From the cell containing the given text, extract its center point as (X, Y) coordinate. 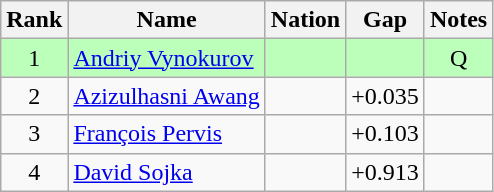
François Pervis (166, 134)
+0.913 (386, 172)
+0.035 (386, 96)
Notes (458, 20)
3 (34, 134)
1 (34, 58)
Q (458, 58)
+0.103 (386, 134)
4 (34, 172)
Andriy Vynokurov (166, 58)
David Sojka (166, 172)
Nation (305, 20)
Rank (34, 20)
Name (166, 20)
2 (34, 96)
Azizulhasni Awang (166, 96)
Gap (386, 20)
